Extract the (X, Y) coordinate from the center of the cell holding the provided text.  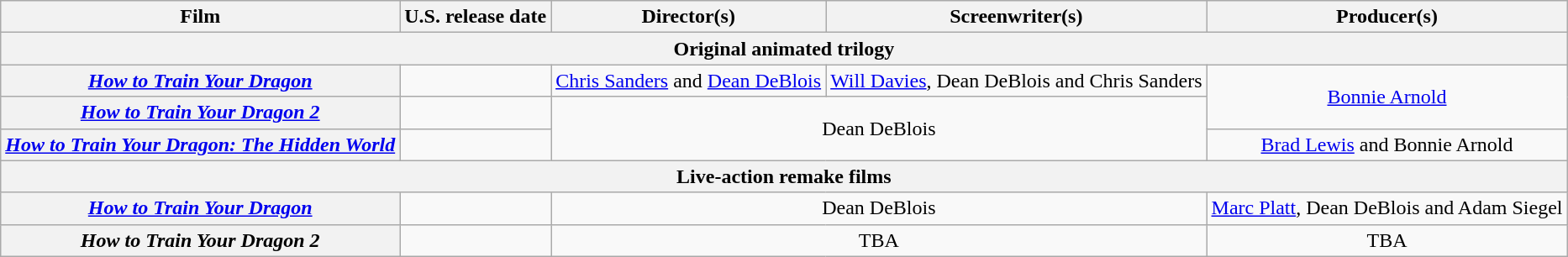
Brad Lewis and Bonnie Arnold (1386, 144)
Film (200, 17)
Producer(s) (1386, 17)
Will Davies, Dean DeBlois and Chris Sanders (1017, 81)
U.S. release date (476, 17)
Screenwriter(s) (1017, 17)
Bonnie Arnold (1386, 97)
Director(s) (689, 17)
Live-action remake films (784, 176)
Original animated trilogy (784, 49)
How to Train Your Dragon: The Hidden World (200, 144)
Chris Sanders and Dean DeBlois (689, 81)
Marc Platt, Dean DeBlois and Adam Siegel (1386, 208)
